Return (x, y) of the center of cell containing provided text 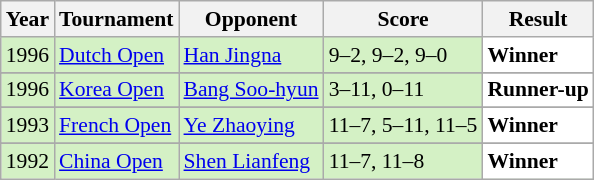
Runner-up (538, 90)
9–2, 9–2, 9–0 (404, 55)
China Open (116, 162)
1993 (28, 126)
3–11, 0–11 (404, 90)
Shen Lianfeng (252, 162)
Korea Open (116, 90)
Opponent (252, 19)
Bang Soo-hyun (252, 90)
Result (538, 19)
Tournament (116, 19)
Ye Zhaoying (252, 126)
Year (28, 19)
11–7, 5–11, 11–5 (404, 126)
French Open (116, 126)
Han Jingna (252, 55)
Score (404, 19)
11–7, 11–8 (404, 162)
1992 (28, 162)
Dutch Open (116, 55)
